Scan for the cell matching the given text and deliver its (x, y) coordinate at center. 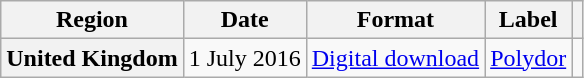
Label (528, 20)
Format (395, 20)
United Kingdom (92, 58)
Digital download (395, 58)
Date (244, 20)
Region (92, 20)
Polydor (528, 58)
1 July 2016 (244, 58)
